Return the (x, y) coordinate for the center point of the cell that contains the specified text.  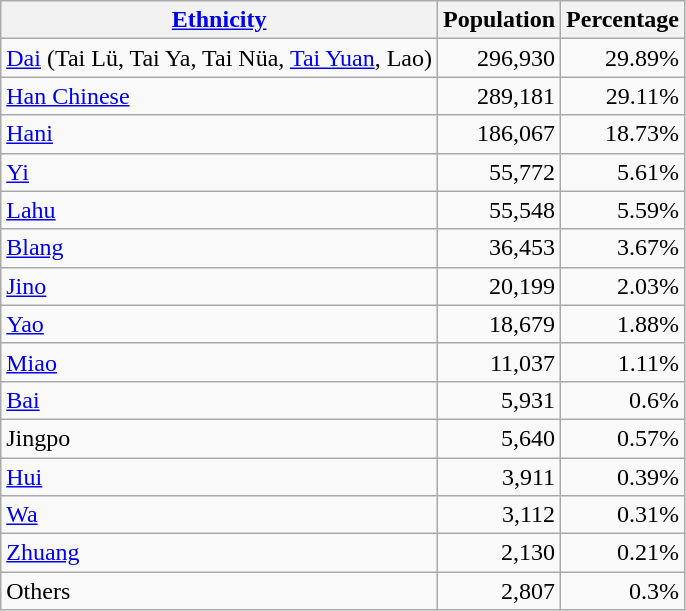
Jino (220, 286)
3.67% (623, 248)
5,640 (498, 438)
1.11% (623, 362)
Ethnicity (220, 20)
2,807 (498, 591)
0.39% (623, 477)
296,930 (498, 58)
Blang (220, 248)
289,181 (498, 96)
0.57% (623, 438)
Percentage (623, 20)
3,112 (498, 515)
186,067 (498, 134)
Lahu (220, 210)
5.61% (623, 172)
55,548 (498, 210)
Miao (220, 362)
0.6% (623, 400)
Hani (220, 134)
20,199 (498, 286)
11,037 (498, 362)
2,130 (498, 553)
Others (220, 591)
Dai (Tai Lü, Tai Ya, Tai Nüa, Tai Yuan, Lao) (220, 58)
1.88% (623, 324)
Han Chinese (220, 96)
5.59% (623, 210)
2.03% (623, 286)
36,453 (498, 248)
5,931 (498, 400)
55,772 (498, 172)
0.21% (623, 553)
0.3% (623, 591)
3,911 (498, 477)
Yao (220, 324)
Hui (220, 477)
Population (498, 20)
Jingpo (220, 438)
Wa (220, 515)
Zhuang (220, 553)
18.73% (623, 134)
Yi (220, 172)
29.89% (623, 58)
29.11% (623, 96)
18,679 (498, 324)
0.31% (623, 515)
Bai (220, 400)
